Detect which cell encompasses the target text, then output its (X, Y) center coordinate. 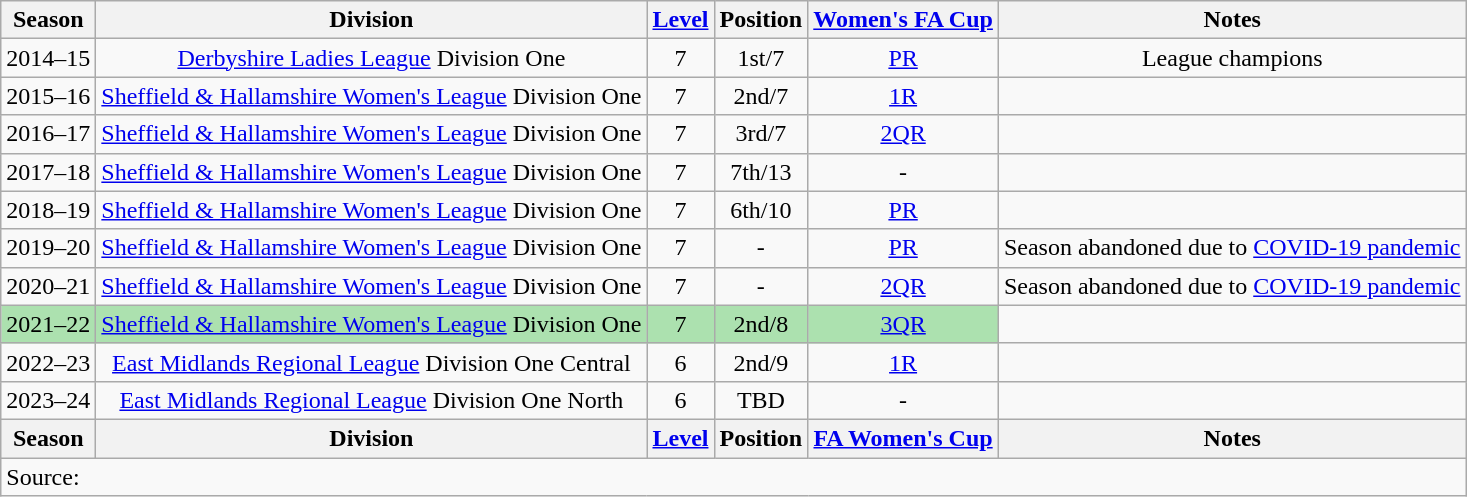
2019–20 (48, 248)
2014–15 (48, 58)
2017–18 (48, 172)
3rd/7 (761, 134)
East Midlands Regional League Division One North (372, 400)
2022–23 (48, 362)
2018–19 (48, 210)
2nd/7 (761, 96)
Women's FA Cup (904, 20)
Derbyshire Ladies League Division One (372, 58)
2015–16 (48, 96)
Source: (734, 477)
FA Women's Cup (904, 438)
1st/7 (761, 58)
2021–22 (48, 324)
East Midlands Regional League Division One Central (372, 362)
League champions (1232, 58)
3QR (904, 324)
TBD (761, 400)
7th/13 (761, 172)
2nd/8 (761, 324)
2023–24 (48, 400)
2020–21 (48, 286)
6th/10 (761, 210)
2nd/9 (761, 362)
2016–17 (48, 134)
